For the text-containing cell, return its midpoint in [x, y] coordinate format. 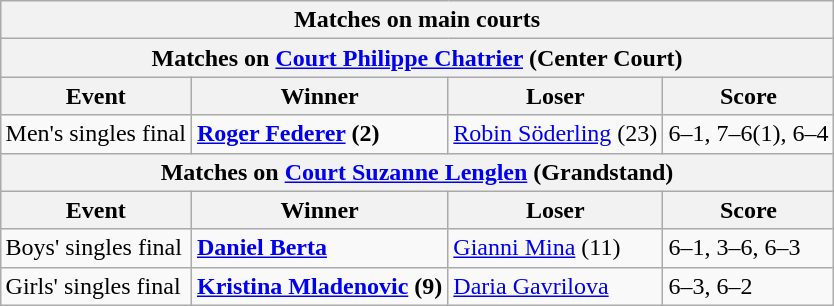
Girls' singles final [96, 286]
Kristina Mladenovic (9) [319, 286]
6–1, 3–6, 6–3 [748, 248]
Daniel Berta [319, 248]
Matches on main courts [417, 20]
Matches on Court Philippe Chatrier (Center Court) [417, 58]
6–1, 7–6(1), 6–4 [748, 134]
Men's singles final [96, 134]
Daria Gavrilova [556, 286]
Robin Söderling (23) [556, 134]
Gianni Mina (11) [556, 248]
Boys' singles final [96, 248]
Matches on Court Suzanne Lenglen (Grandstand) [417, 172]
Roger Federer (2) [319, 134]
6–3, 6–2 [748, 286]
